Determine the [X, Y] coordinate at the center of the cell enclosing the given text.  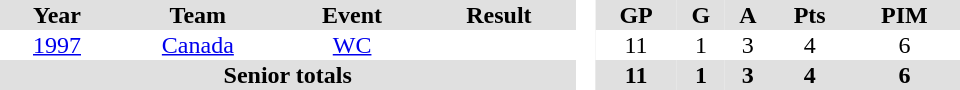
1997 [57, 45]
Canada [198, 45]
PIM [904, 15]
WC [352, 45]
Result [500, 15]
G [701, 15]
GP [636, 15]
Team [198, 15]
Senior totals [288, 75]
A [748, 15]
Event [352, 15]
Pts [810, 15]
Year [57, 15]
